Locate the cell with the specified text and output its [x, y] center coordinate. 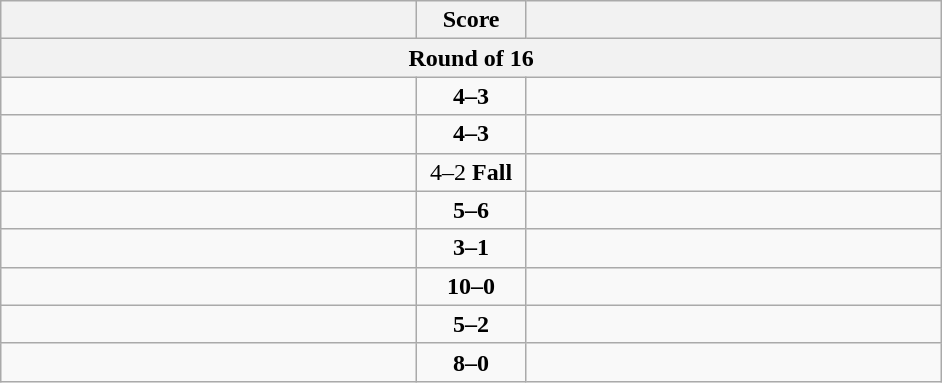
3–1 [472, 248]
10–0 [472, 286]
4–2 Fall [472, 172]
5–6 [472, 210]
Score [472, 20]
Round of 16 [472, 58]
5–2 [472, 324]
8–0 [472, 362]
